Capture the cell that displays the provided text and extract its [x, y] central coordinate. 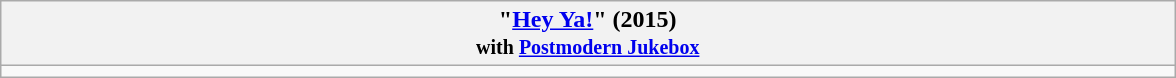
"Hey Ya!" (2015) with Postmodern Jukebox [588, 34]
